Return (x, y) of the center of cell containing provided text 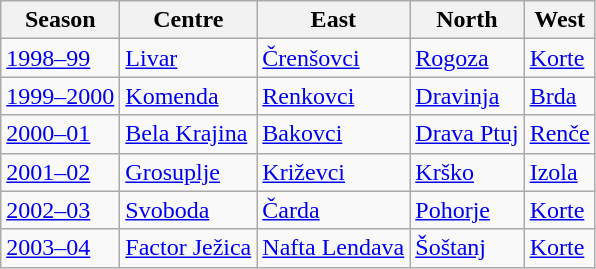
Črenšovci (334, 58)
Komenda (188, 96)
2000–01 (60, 134)
North (467, 20)
Dravinja (467, 96)
2003–04 (60, 248)
Izola (560, 172)
Brda (560, 96)
Season (60, 20)
2001–02 (60, 172)
Renče (560, 134)
2002–03 (60, 210)
Šoštanj (467, 248)
Centre (188, 20)
Rogoza (467, 58)
1999–2000 (60, 96)
Renkovci (334, 96)
Bakovci (334, 134)
Factor Ježica (188, 248)
Bela Krajina (188, 134)
Križevci (334, 172)
Drava Ptuj (467, 134)
1998–99 (60, 58)
West (560, 20)
Čarda (334, 210)
Pohorje (467, 210)
Nafta Lendava (334, 248)
East (334, 20)
Livar (188, 58)
Grosuplje (188, 172)
Krško (467, 172)
Svoboda (188, 210)
